Return [X, Y] of the center of cell containing provided text 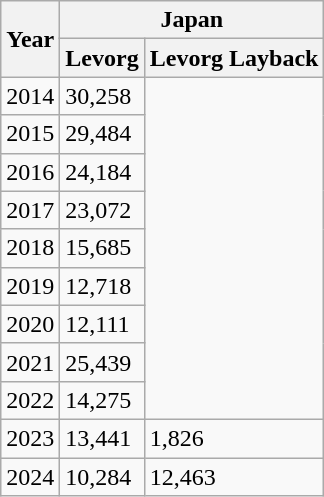
25,439 [102, 362]
12,718 [102, 286]
2023 [30, 438]
2016 [30, 172]
2021 [30, 362]
12,111 [102, 324]
2014 [30, 96]
Japan [192, 20]
2024 [30, 477]
15,685 [102, 248]
2022 [30, 400]
2020 [30, 324]
13,441 [102, 438]
Levorg [102, 58]
30,258 [102, 96]
23,072 [102, 210]
12,463 [234, 477]
Year [30, 39]
2015 [30, 134]
24,184 [102, 172]
2017 [30, 210]
Levorg Layback [234, 58]
10,284 [102, 477]
14,275 [102, 400]
29,484 [102, 134]
2018 [30, 248]
2019 [30, 286]
1,826 [234, 438]
